Find where the given text appears and provide that cell's center as (x, y) coordinate. 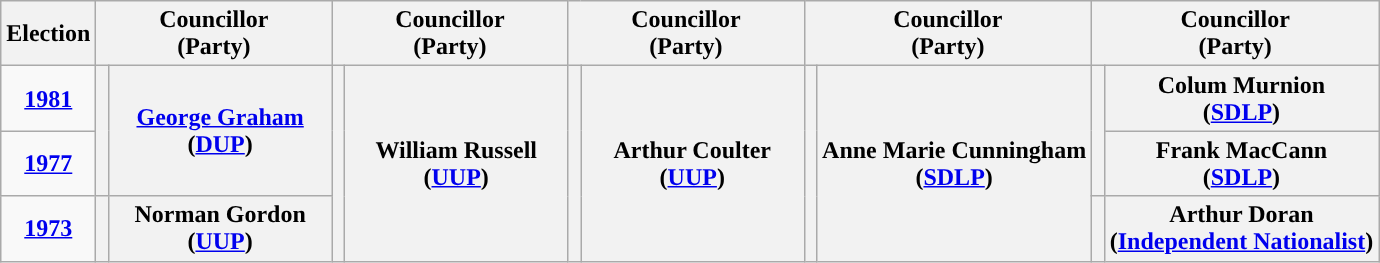
Arthur Coulter (UUP) (692, 164)
George Graham (DUP) (220, 131)
William Russell (UUP) (456, 164)
Anne Marie Cunningham (SDLP) (954, 164)
Norman Gordon (UUP) (220, 228)
Arthur Doran (Independent Nationalist) (1241, 228)
1973 (48, 228)
Frank MacCann (SDLP) (1241, 164)
Election (48, 34)
1981 (48, 98)
Colum Murnion (SDLP) (1241, 98)
1977 (48, 164)
